For the text-containing cell, return its midpoint in [x, y] coordinate format. 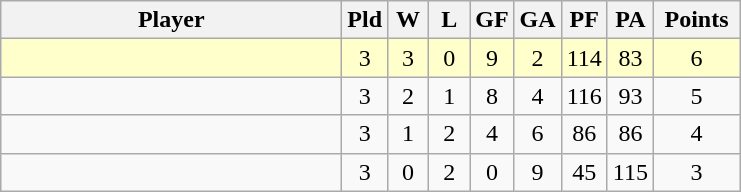
115 [630, 172]
Points [696, 20]
PA [630, 20]
Player [172, 20]
83 [630, 58]
93 [630, 96]
116 [584, 96]
114 [584, 58]
8 [492, 96]
5 [696, 96]
GF [492, 20]
45 [584, 172]
GA [538, 20]
W [408, 20]
PF [584, 20]
L [450, 20]
Pld [365, 20]
